Identify which cell holds the provided text, then report its [X, Y] central coordinate. 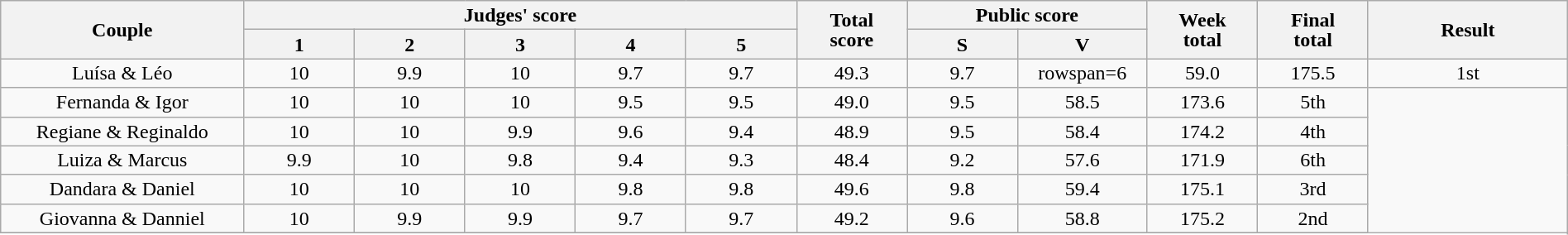
rowspan=6 [1082, 73]
175.1 [1202, 189]
Dandara & Daniel [122, 189]
175.2 [1202, 218]
2 [409, 45]
175.5 [1313, 73]
4th [1313, 131]
3rd [1313, 189]
5 [741, 45]
Luiza & Marcus [122, 161]
1 [299, 45]
58.4 [1082, 131]
1st [1467, 73]
49.2 [852, 218]
Luísa & Léo [122, 73]
171.9 [1202, 161]
Regiane & Reginaldo [122, 131]
Judges' score [520, 15]
S [963, 45]
59.4 [1082, 189]
174.2 [1202, 131]
173.6 [1202, 103]
48.4 [852, 161]
Finaltotal [1313, 30]
48.9 [852, 131]
57.6 [1082, 161]
5th [1313, 103]
6th [1313, 161]
49.6 [852, 189]
Public score [1027, 15]
2nd [1313, 218]
59.0 [1202, 73]
Giovanna & Danniel [122, 218]
49.3 [852, 73]
58.8 [1082, 218]
Weektotal [1202, 30]
Couple [122, 30]
4 [631, 45]
Result [1467, 30]
9.3 [741, 161]
Totalscore [852, 30]
58.5 [1082, 103]
3 [520, 45]
49.0 [852, 103]
Fernanda & Igor [122, 103]
9.2 [963, 161]
V [1082, 45]
